For the text-containing cell, return its midpoint in [x, y] coordinate format. 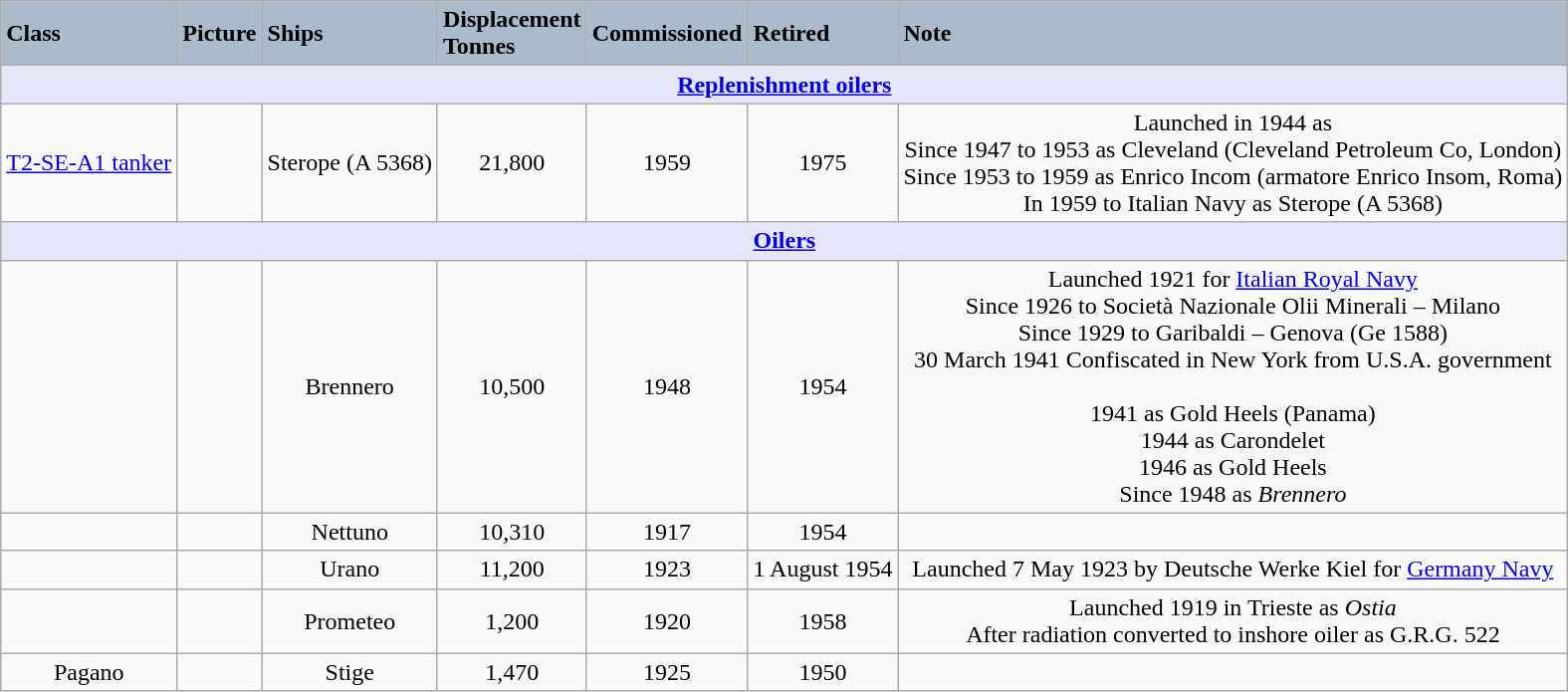
Launched 1919 in Trieste as OstiaAfter radiation converted to inshore oiler as G.R.G. 522 [1232, 621]
10,500 [512, 386]
1959 [667, 163]
1 August 1954 [822, 570]
1923 [667, 570]
11,200 [512, 570]
Brennero [349, 386]
DisplacementTonnes [512, 34]
Class [90, 34]
1975 [822, 163]
1958 [822, 621]
1950 [822, 672]
Urano [349, 570]
Retired [822, 34]
Stige [349, 672]
Commissioned [667, 34]
Note [1232, 34]
1925 [667, 672]
Picture [219, 34]
T2-SE-A1 tanker [90, 163]
Prometeo [349, 621]
Oilers [784, 241]
21,800 [512, 163]
Nettuno [349, 532]
1917 [667, 532]
10,310 [512, 532]
Sterope (A 5368) [349, 163]
Replenishment oilers [784, 85]
1,200 [512, 621]
Pagano [90, 672]
Launched 7 May 1923 by Deutsche Werke Kiel for Germany Navy [1232, 570]
Ships [349, 34]
1920 [667, 621]
1948 [667, 386]
1,470 [512, 672]
